Scan for the cell matching the given text and deliver its (X, Y) coordinate at center. 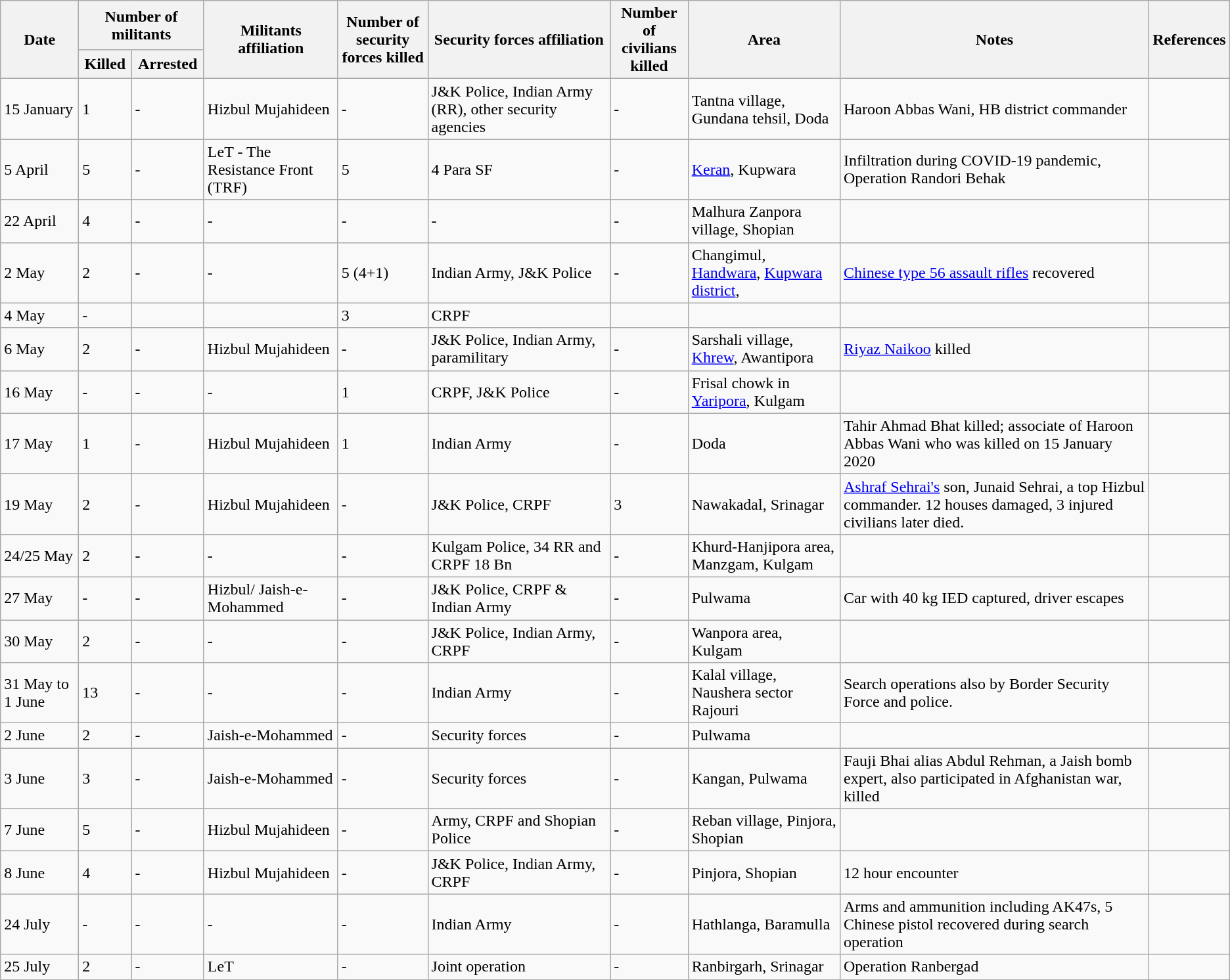
Arms and ammunition including AK47s, 5 Chinese pistol recovered during search operation (994, 924)
Fauji Bhai alias Abdul Rehman, a Jaish bomb expert, also participated in Afghanistan war, killed (994, 778)
Pinjora, Shopian (763, 872)
Chinese type 56 assault rifles recovered (994, 273)
3 June (39, 778)
2 May (39, 273)
Arrested (168, 64)
Wanpora area, Kulgam (763, 641)
15 January (39, 109)
Haroon Abbas Wani, HB district commander (994, 109)
27 May (39, 598)
Car with 40 kg IED captured, driver escapes (994, 598)
Riyaz Naikoo killed (994, 349)
6 May (39, 349)
Infiltration during COVID-19 pandemic, Operation Randori Behak (994, 169)
24/25 May (39, 556)
5 April (39, 169)
Doda (763, 443)
Keran, Kupwara (763, 169)
Notes (994, 39)
Malhura Zanpora village, Shopian (763, 221)
LeT - The Resistance Front (TRF) (271, 169)
Ranbirgarh, Srinagar (763, 967)
16 May (39, 391)
Frisal chowk in Yaripora, Kulgam (763, 391)
J&K Police, Indian Army, paramilitary (519, 349)
5 (4+1) (382, 273)
19 May (39, 504)
Kalal village, Naushera sector Rajouri (763, 693)
Date (39, 39)
LeT (271, 967)
24 July (39, 924)
Tahir Ahmad Bhat killed; associate of Haroon Abbas Wani who was killed on 15 January 2020 (994, 443)
J&K Police, Indian Army (RR), other security agencies (519, 109)
Joint operation (519, 967)
CRPF (519, 315)
8 June (39, 872)
Hizbul/ Jaish-e-Mohammed (271, 598)
Search operations also by Border Security Force and police. (994, 693)
Security forces affiliation (519, 39)
Operation Ranbergad (994, 967)
13 (105, 693)
12 hour encounter (994, 872)
Changimul, Handwara, Kupwara district, (763, 273)
4 Para SF (519, 169)
7 June (39, 830)
Nawakadal, Srinagar (763, 504)
30 May (39, 641)
31 May to 1 June (39, 693)
Reban village, Pinjora, Shopian (763, 830)
References (1189, 39)
Militantsaffiliation (271, 39)
Kangan, Pulwama (763, 778)
Number of securityforces killed (382, 39)
Number of militants (142, 25)
Ashraf Sehrai's son, Junaid Sehrai, a top Hizbul commander. 12 houses damaged, 3 injured civilians later died. (994, 504)
Number ofcivilians killed (649, 39)
4 May (39, 315)
Killed (105, 64)
17 May (39, 443)
CRPF, J&K Police (519, 391)
2 June (39, 736)
22 April (39, 221)
Army, CRPF and Shopian Police (519, 830)
Hathlanga, Baramulla (763, 924)
Area (763, 39)
Sarshali village, Khrew, Awantipora (763, 349)
Kulgam Police, 34 RR and CRPF 18 Bn (519, 556)
J&K Police, CRPF & Indian Army (519, 598)
Khurd-Hanjipora area, Manzgam, Kulgam (763, 556)
Indian Army, J&K Police (519, 273)
Tantna village, Gundana tehsil, Doda (763, 109)
J&K Police, CRPF (519, 504)
25 July (39, 967)
